Provide the (x, y) coordinate of the cell's center where the given text is located.  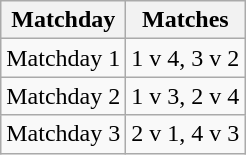
Matchday 2 (64, 96)
Matchday 3 (64, 134)
1 v 4, 3 v 2 (186, 58)
Matchday 1 (64, 58)
1 v 3, 2 v 4 (186, 96)
Matches (186, 20)
Matchday (64, 20)
2 v 1, 4 v 3 (186, 134)
